Pinpoint the cell where the given text exists, returning its (X, Y) midpoint coordinate. 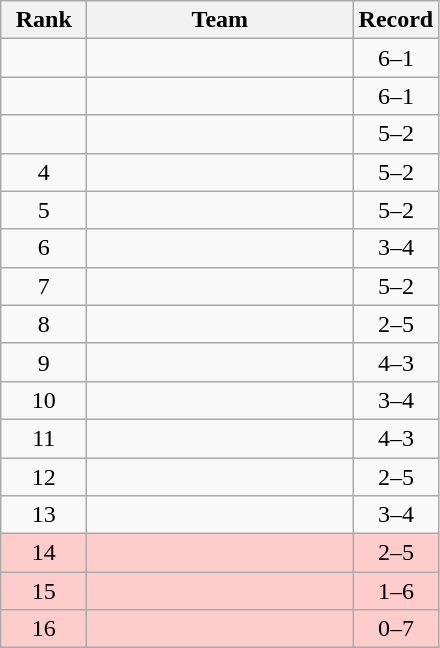
Rank (44, 20)
1–6 (396, 591)
9 (44, 362)
7 (44, 286)
11 (44, 438)
4 (44, 172)
5 (44, 210)
Record (396, 20)
Team (220, 20)
0–7 (396, 629)
13 (44, 515)
6 (44, 248)
16 (44, 629)
8 (44, 324)
14 (44, 553)
10 (44, 400)
15 (44, 591)
12 (44, 477)
